Pinpoint the cell where the given text exists, returning its [X, Y] midpoint coordinate. 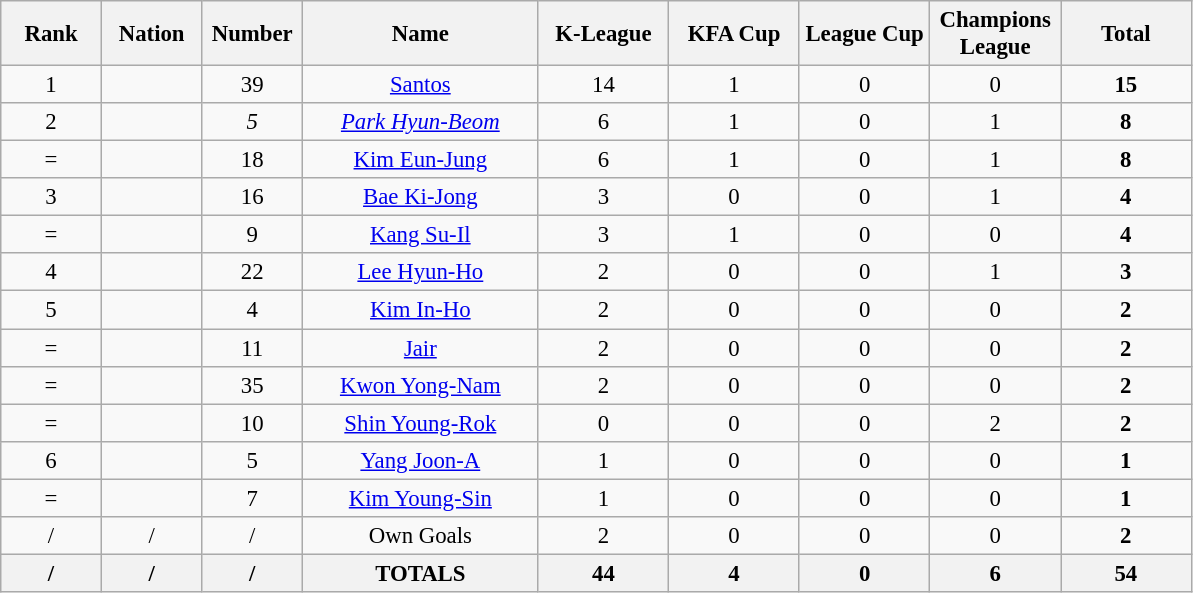
Kang Su-Il [421, 235]
Kwon Yong-Nam [421, 385]
Nation [152, 34]
K-League [604, 34]
9 [252, 235]
15 [1126, 85]
Lee Hyun-Ho [421, 273]
Kim Young-Sin [421, 498]
Name [421, 34]
44 [604, 573]
KFA Cup [734, 34]
Total [1126, 34]
Santos [421, 85]
Shin Young-Rok [421, 423]
Number [252, 34]
TOTALS [421, 573]
35 [252, 385]
Park Hyun-Beom [421, 122]
Rank [52, 34]
10 [252, 423]
16 [252, 197]
Champions League [996, 34]
Own Goals [421, 536]
7 [252, 498]
Kim Eun-Jung [421, 160]
18 [252, 160]
Yang Joon-A [421, 460]
Bae Ki-Jong [421, 197]
League Cup [864, 34]
11 [252, 348]
22 [252, 273]
54 [1126, 573]
39 [252, 85]
14 [604, 85]
Kim In-Ho [421, 310]
Jair [421, 348]
